Extract the [x, y] coordinate from the center of the cell holding the provided text.  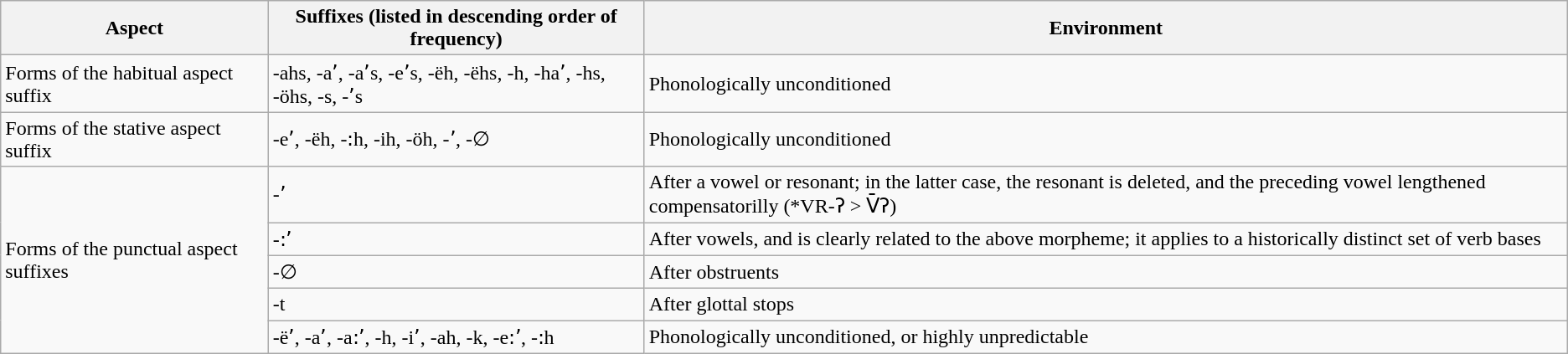
After vowels, and is clearly related to the above morpheme; it applies to a historically distinct set of verb bases [1106, 239]
-t [456, 305]
-eʼ, -ëh, -꞉h, -ih, -öh, -ʼ, -∅ [456, 139]
Environment [1106, 28]
Aspect [134, 28]
Forms of the habitual aspect suffix [134, 84]
-꞉ʼ [456, 239]
-ʼ [456, 194]
Forms of the stative aspect suffix [134, 139]
-ahs, -aʼ, -aʼs, -eʼs, -ëh, -ëhs, -h, -haʼ, -hs, -öhs, -s, -ʼs [456, 84]
Suffixes (listed in descending order of frequency) [456, 28]
-∅ [456, 272]
-ëʼ, -aʼ, -a꞉ʼ, -h, -iʼ, -ah, -k, -e꞉ʼ, -꞉h [456, 337]
After a vowel or resonant; in the latter case, the resonant is deleted, and the preceding vowel lengthened compensatorilly (*VR-ʔ > V̄ʔ) [1106, 194]
After obstruents [1106, 272]
After glottal stops [1106, 305]
Forms of the punctual aspect suffixes [134, 259]
Phonologically unconditioned, or highly unpredictable [1106, 337]
